Provide the [X, Y] coordinate of the cell's center where the given text is located.  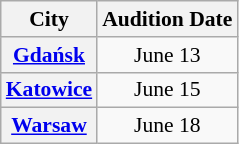
Katowice [49, 90]
Audition Date [167, 19]
June 13 [167, 55]
City [49, 19]
June 15 [167, 90]
June 18 [167, 126]
Warsaw [49, 126]
Gdańsk [49, 55]
